Determine the (X, Y) coordinate at the center of the cell enclosing the given text.  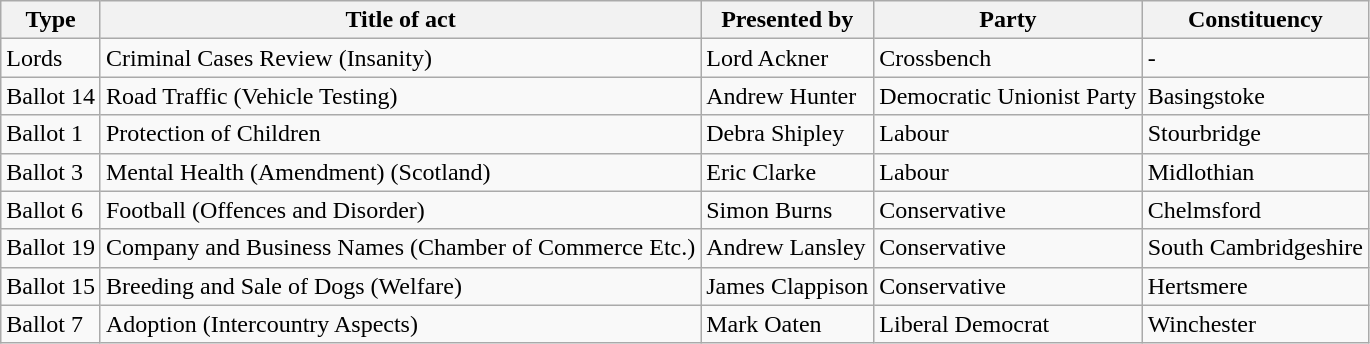
Presented by (788, 20)
James Clappison (788, 286)
Winchester (1255, 324)
Ballot 1 (51, 134)
Eric Clarke (788, 172)
Basingstoke (1255, 96)
Ballot 7 (51, 324)
Chelmsford (1255, 210)
Protection of Children (400, 134)
Mark Oaten (788, 324)
Football (Offences and Disorder) (400, 210)
Ballot 19 (51, 248)
Ballot 3 (51, 172)
Andrew Lansley (788, 248)
Ballot 14 (51, 96)
Democratic Unionist Party (1008, 96)
Road Traffic (Vehicle Testing) (400, 96)
Simon Burns (788, 210)
Adoption (Intercountry Aspects) (400, 324)
Mental Health (Amendment) (Scotland) (400, 172)
Ballot 15 (51, 286)
Ballot 6 (51, 210)
Crossbench (1008, 58)
Midlothian (1255, 172)
Company and Business Names (Chamber of Commerce Etc.) (400, 248)
Liberal Democrat (1008, 324)
- (1255, 58)
Breeding and Sale of Dogs (Welfare) (400, 286)
Type (51, 20)
Hertsmere (1255, 286)
South Cambridgeshire (1255, 248)
Lord Ackner (788, 58)
Stourbridge (1255, 134)
Constituency (1255, 20)
Andrew Hunter (788, 96)
Criminal Cases Review (Insanity) (400, 58)
Party (1008, 20)
Lords (51, 58)
Debra Shipley (788, 134)
Title of act (400, 20)
